From the cell containing the given text, extract its center point as (x, y) coordinate. 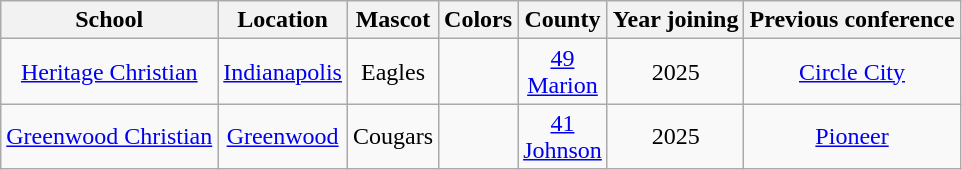
Previous conference (852, 20)
Location (283, 20)
49 Marion (563, 72)
Heritage Christian (110, 72)
Greenwood (283, 136)
Colors (478, 20)
Eagles (392, 72)
Year joining (676, 20)
Cougars (392, 136)
Mascot (392, 20)
41 Johnson (563, 136)
Greenwood Christian (110, 136)
School (110, 20)
County (563, 20)
Pioneer (852, 136)
Indianapolis (283, 72)
Circle City (852, 72)
